For the text-containing cell, return its midpoint in [X, Y] coordinate format. 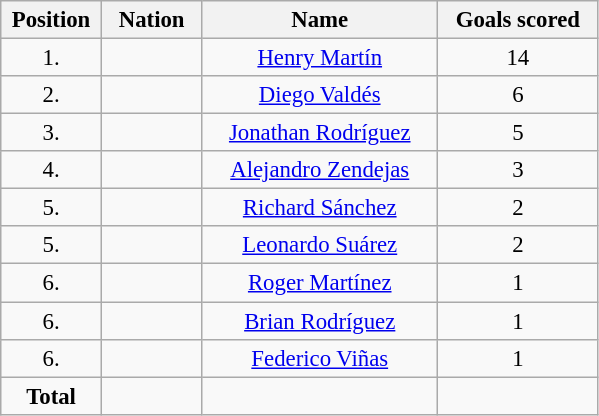
6 [518, 95]
4. [52, 170]
Federico Viñas [320, 358]
Jonathan Rodríguez [320, 133]
2. [52, 95]
Alejandro Zendejas [320, 170]
Goals scored [518, 20]
Total [52, 396]
3. [52, 133]
Leonardo Suárez [320, 245]
Position [52, 20]
Nation [152, 20]
1. [52, 58]
Henry Martín [320, 58]
Richard Sánchez [320, 208]
3 [518, 170]
14 [518, 58]
Name [320, 20]
Brian Rodríguez [320, 321]
Roger Martínez [320, 283]
Diego Valdés [320, 95]
5 [518, 133]
